Return [x, y] of the center of cell containing provided text 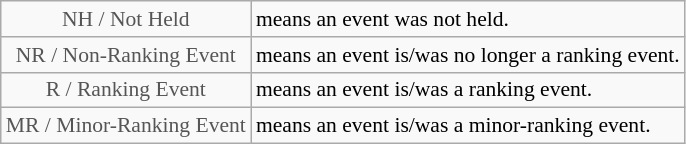
means an event is/was a ranking event. [468, 90]
means an event was not held. [468, 19]
R / Ranking Event [126, 90]
means an event is/was a minor-ranking event. [468, 126]
NR / Non-Ranking Event [126, 55]
NH / Not Held [126, 19]
MR / Minor-Ranking Event [126, 126]
means an event is/was no longer a ranking event. [468, 55]
